Output the (x, y) coordinate of the center of the cell containing the given text.  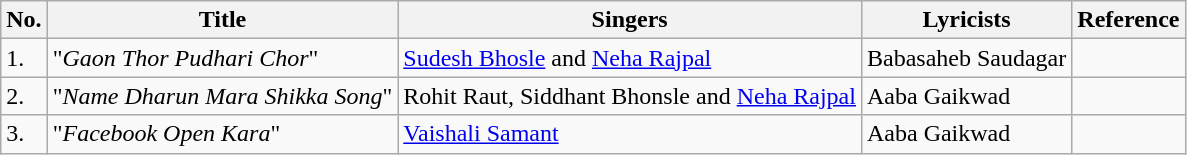
"Facebook Open Kara" (222, 134)
No. (24, 20)
Title (222, 20)
2. (24, 96)
"Gaon Thor Pudhari Chor" (222, 58)
Sudesh Bhosle and Neha Rajpal (630, 58)
Babasaheb Saudagar (966, 58)
"Name Dharun Mara Shikka Song" (222, 96)
3. (24, 134)
Rohit Raut, Siddhant Bhonsle and Neha Rajpal (630, 96)
Lyricists (966, 20)
Singers (630, 20)
1. (24, 58)
Vaishali Samant (630, 134)
Reference (1128, 20)
